For the text-containing cell, return its midpoint in (x, y) coordinate format. 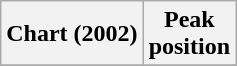
Peakposition (189, 34)
Chart (2002) (72, 34)
